Pinpoint the cell where the given text exists, returning its (x, y) midpoint coordinate. 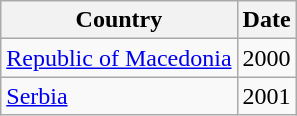
Serbia (119, 96)
Country (119, 20)
Republic of Macedonia (119, 58)
2001 (266, 96)
2000 (266, 58)
Date (266, 20)
